Find where the given text appears and provide that cell's center as (x, y) coordinate. 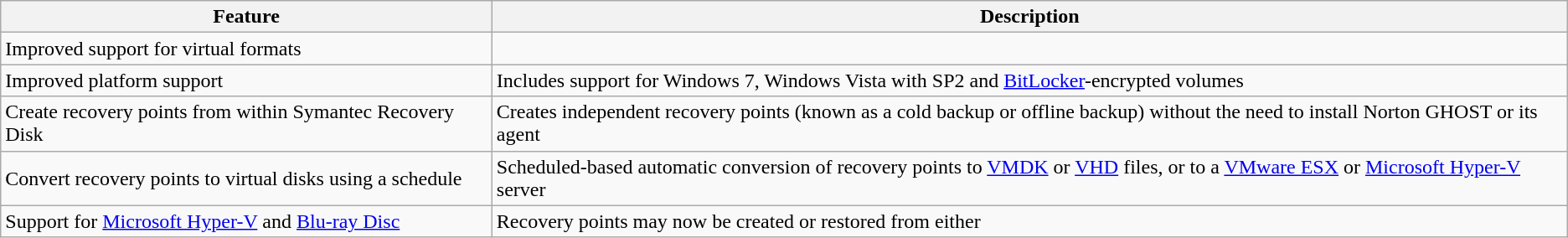
Includes support for Windows 7, Windows Vista with SP2 and BitLocker-encrypted volumes (1029, 80)
Creates independent recovery points (known as a cold backup or offline backup) without the need to install Norton GHOST or its agent (1029, 124)
Convert recovery points to virtual disks using a schedule (246, 178)
Scheduled-based automatic conversion of recovery points to VMDK or VHD files, or to a VMware ESX or Microsoft Hyper-V server (1029, 178)
Improved support for virtual formats (246, 49)
Description (1029, 17)
Improved platform support (246, 80)
Support for Microsoft Hyper-V and Blu-ray Disc (246, 221)
Create recovery points from within Symantec Recovery Disk (246, 124)
Feature (246, 17)
Recovery points may now be created or restored from either (1029, 221)
